Return the [X, Y] coordinate for the center point of the cell that contains the specified text.  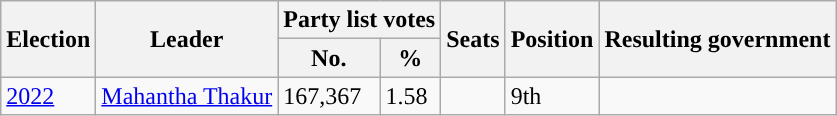
Mahantha Thakur [187, 96]
No. [329, 58]
Leader [187, 39]
167,367 [329, 96]
Party list votes [360, 20]
Resulting government [718, 39]
9th [552, 96]
Seats [473, 39]
1.58 [410, 96]
2022 [48, 96]
Position [552, 39]
Election [48, 39]
% [410, 58]
